Search for the cell housing the specified text and yield its [x, y] center coordinate. 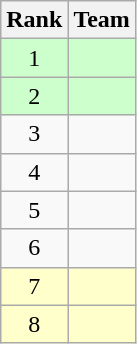
Rank [34, 20]
7 [34, 286]
2 [34, 96]
5 [34, 210]
Team [102, 20]
8 [34, 324]
1 [34, 58]
3 [34, 134]
4 [34, 172]
6 [34, 248]
